Extract the [x, y] coordinate from the center of the cell holding the provided text.  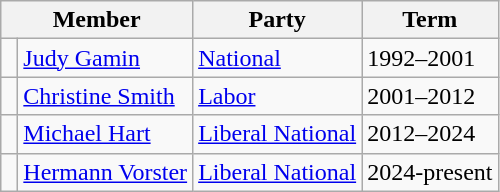
Hermann Vorster [106, 172]
Michael Hart [106, 134]
Term [430, 20]
Member [97, 20]
Labor [278, 96]
1992–2001 [430, 58]
Judy Gamin [106, 58]
2012–2024 [430, 134]
National [278, 58]
2024-present [430, 172]
Christine Smith [106, 96]
2001–2012 [430, 96]
Party [278, 20]
